Determine the (X, Y) coordinate at the center of the cell enclosing the given text.  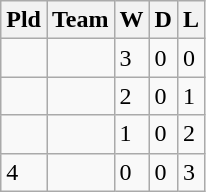
W (132, 20)
4 (24, 172)
Pld (24, 20)
Team (80, 20)
L (190, 20)
D (163, 20)
